Detect which cell encompasses the target text, then output its [x, y] center coordinate. 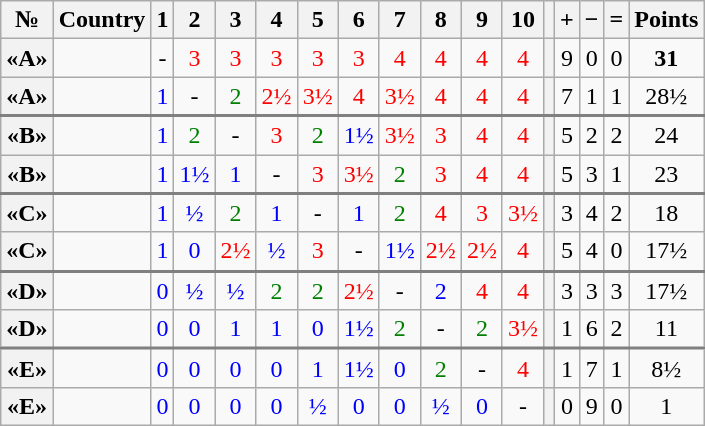
Country [102, 20]
8½ [666, 368]
= [616, 20]
Points [666, 20]
11 [666, 330]
8 [440, 20]
№ [27, 20]
23 [666, 174]
10 [522, 20]
− [592, 20]
28½ [666, 96]
31 [666, 58]
18 [666, 212]
+ [568, 20]
24 [666, 136]
